Find where the given text appears and provide that cell's center as (x, y) coordinate. 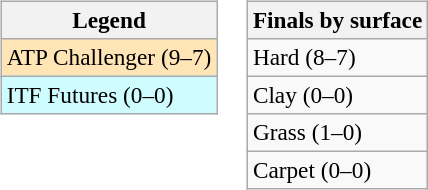
Clay (0–0) (337, 95)
Grass (1–0) (337, 133)
Carpet (0–0) (337, 171)
Finals by surface (337, 20)
ATP Challenger (9–7) (108, 57)
Hard (8–7) (337, 57)
Legend (108, 20)
ITF Futures (0–0) (108, 95)
